From the cell containing the given text, extract its center point as (x, y) coordinate. 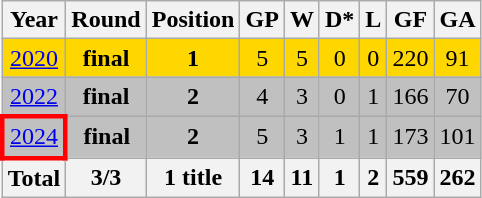
101 (458, 136)
2020 (34, 58)
4 (262, 97)
3/3 (106, 178)
559 (410, 178)
GA (458, 20)
173 (410, 136)
D* (339, 20)
14 (262, 178)
11 (302, 178)
Position (193, 20)
GF (410, 20)
Round (106, 20)
262 (458, 178)
GP (262, 20)
70 (458, 97)
Year (34, 20)
166 (410, 97)
L (374, 20)
W (302, 20)
2022 (34, 97)
2024 (34, 136)
220 (410, 58)
Total (34, 178)
91 (458, 58)
1 title (193, 178)
